Extract the (X, Y) coordinate from the center of the cell holding the provided text.  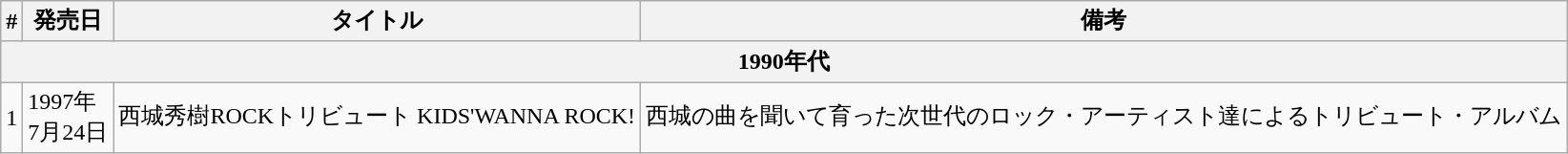
# (11, 21)
1997年7月24日 (69, 118)
1990年代 (784, 61)
タイトル (378, 21)
発売日 (69, 21)
西城秀樹ROCKトリビュート KIDS'WANNA ROCK! (378, 118)
1 (11, 118)
備考 (1104, 21)
西城の曲を聞いて育った次世代のロック・アーティスト達によるトリビュート・アルバム (1104, 118)
